Scan for the cell matching the given text and deliver its (x, y) coordinate at center. 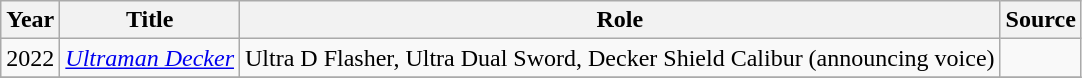
Source (1040, 20)
Ultraman Decker (150, 58)
2022 (30, 58)
Role (620, 20)
Ultra D Flasher, Ultra Dual Sword, Decker Shield Calibur (announcing voice) (620, 58)
Year (30, 20)
Title (150, 20)
